Output the [X, Y] coordinate of the center of the cell containing the given text.  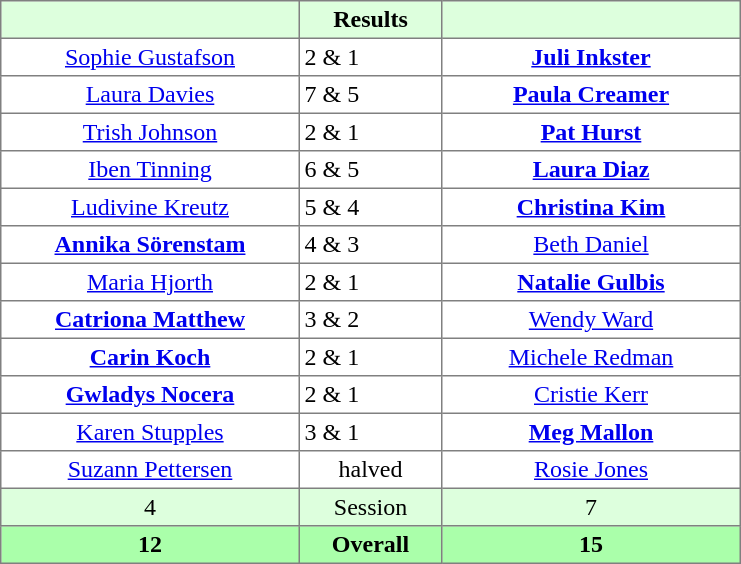
Session [370, 507]
7 [591, 507]
4 [150, 507]
12 [150, 545]
Beth Daniel [591, 245]
Iben Tinning [150, 170]
3 & 2 [370, 320]
Christina Kim [591, 207]
Overall [370, 545]
Pat Hurst [591, 132]
Annika Sörenstam [150, 245]
Rosie Jones [591, 470]
7 & 5 [370, 95]
Wendy Ward [591, 320]
15 [591, 545]
halved [370, 470]
Maria Hjorth [150, 282]
6 & 5 [370, 170]
Juli Inkster [591, 57]
Meg Mallon [591, 432]
Paula Creamer [591, 95]
Natalie Gulbis [591, 282]
Michele Redman [591, 357]
Sophie Gustafson [150, 57]
Gwladys Nocera [150, 395]
Cristie Kerr [591, 395]
Suzann Pettersen [150, 470]
3 & 1 [370, 432]
4 & 3 [370, 245]
Ludivine Kreutz [150, 207]
Laura Diaz [591, 170]
Catriona Matthew [150, 320]
Laura Davies [150, 95]
Carin Koch [150, 357]
Trish Johnson [150, 132]
5 & 4 [370, 207]
Results [370, 20]
Karen Stupples [150, 432]
